Provide the [x, y] coordinate of the cell's center where the given text is located.  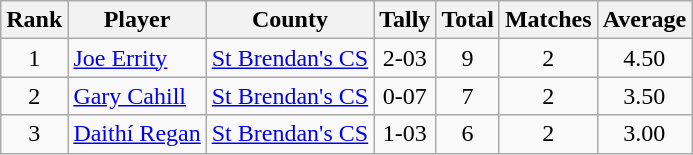
Total [468, 20]
9 [468, 58]
Player [137, 20]
1-03 [405, 134]
3 [34, 134]
Rank [34, 20]
2-03 [405, 58]
1 [34, 58]
Daithí Regan [137, 134]
0-07 [405, 96]
Average [644, 20]
3.00 [644, 134]
3.50 [644, 96]
4.50 [644, 58]
7 [468, 96]
County [290, 20]
Joe Errity [137, 58]
Matches [548, 20]
Tally [405, 20]
Gary Cahill [137, 96]
6 [468, 134]
